Extract the [X, Y] coordinate from the center of the cell holding the provided text.  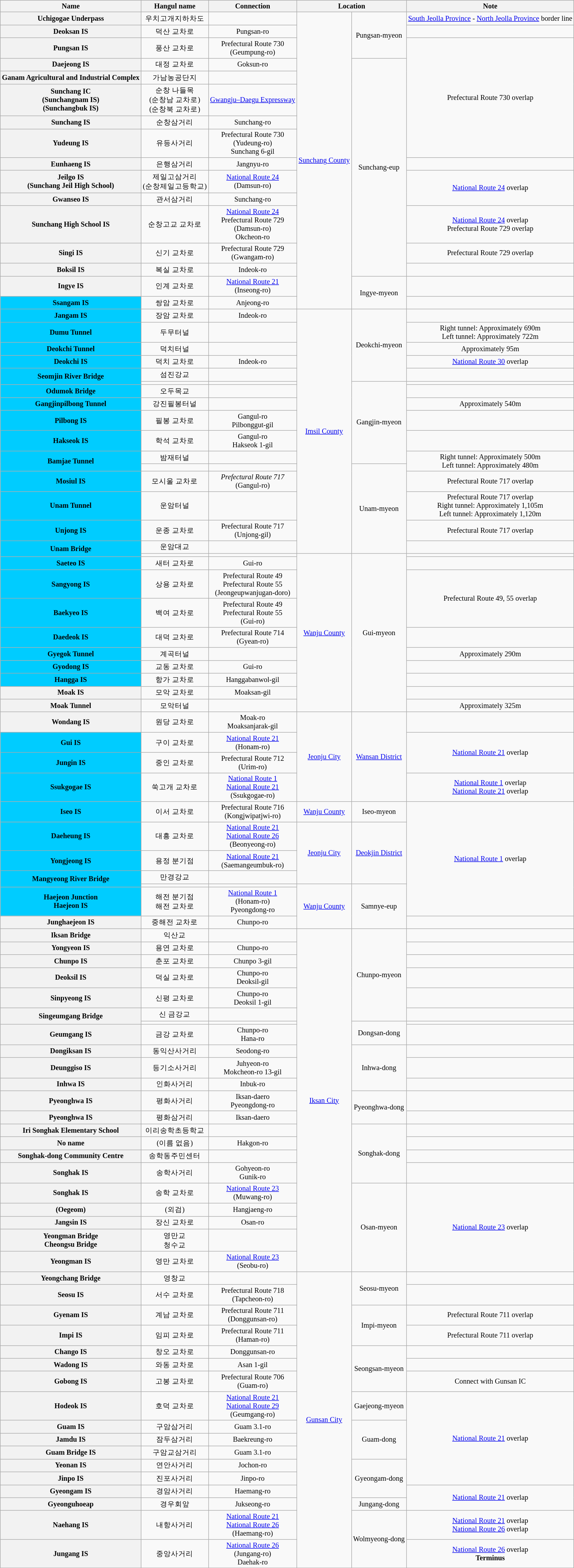
National Route 24Prefectural Route 729(Damsun-ro)Okcheon-ro [253, 224]
Iksan City [324, 1100]
Yongyeon IS [71, 948]
대정 교차로 [174, 65]
Haejeon JunctionHaejeon IS [71, 902]
오두목교 [174, 391]
Chunpo-myeon [379, 975]
대덕 교차로 [174, 637]
Prefectural Route 717 overlapRight tunnel: Approximately 1,105mLeft tunnel: Approximately 1,120m [490, 506]
Boksil IS [71, 270]
Wansan District [379, 757]
Seosu-myeon [379, 1288]
National Route 23(Muwang-ro) [253, 1193]
(이름 없음) [174, 1143]
송학 교차로 [174, 1193]
신평 교차로 [174, 998]
관서삼거리 [174, 199]
동익산사거리 [174, 1051]
구이 교차로 [174, 742]
Imsil County [324, 431]
Jangam IS [71, 315]
Deokchi Tunnel [71, 349]
해전 분기점해전 교차로 [174, 902]
운암터널 [174, 506]
강진필봉터널 [174, 404]
항가 교차로 [174, 680]
Unam-myeon [379, 509]
가남농공단지 [174, 77]
호덕 교차로 [174, 1406]
Jungang-dong [379, 1504]
두무터널 [174, 332]
Pyeonghwa-dong [379, 1107]
Prefectural Route 730(Yudeung-ro)Sunchang 6-gil [253, 143]
Anjeong-ro [253, 303]
Name [71, 6]
Guam Bridge IS [71, 1453]
Gangjin-myeon [379, 422]
Baekreung-ro [253, 1439]
Moak-roMoaksanjarak-gil [253, 722]
섬진강교 [174, 374]
Iri Songhak Elementary School [71, 1130]
Prefectural Route 714(Gyean-ro) [253, 637]
National Route 1(Honam-ro)Pyeongdong-ro [253, 902]
잠두삼거리 [174, 1439]
연안사거리 [174, 1465]
영만교청수교 [174, 1240]
Deoksan IS [71, 32]
송학사거리 [174, 1173]
Gyodong IS [71, 666]
Dumu Tunnel [71, 332]
(Oegeom) [71, 1210]
장암 교차로 [174, 315]
Haemang-ro [253, 1491]
National Route 30 overlap [490, 362]
중해전 교차로 [174, 922]
Connection [253, 6]
모악 교차로 [174, 693]
Deokchi IS [71, 362]
경우회앞 [174, 1504]
Seodong-ro [253, 1051]
Saeteo IS [71, 563]
Gobong IS [71, 1381]
National Route 21National Route 26(Haemang-ro) [253, 1525]
Deokchi-myeon [379, 345]
중앙사거리 [174, 1554]
Junghaejeon IS [71, 922]
Impi-myeon [379, 1325]
Sunchang IS [71, 122]
새터 교차로 [174, 563]
백여 교차로 [174, 613]
Unam Bridge [71, 549]
Prefectural Route 712(Urim-ro) [253, 763]
Uchigogae Underpass [71, 18]
National Route 1 overlap [490, 859]
Guam-dong [379, 1440]
덕산 교차로 [174, 32]
Daedeok IS [71, 637]
Yudeung IS [71, 143]
Location [352, 6]
Iseo-myeon [379, 812]
이서 교차로 [174, 812]
National Route 23(Seobu-ro) [253, 1262]
Gyeongam IS [71, 1491]
Moak Tunnel [71, 705]
National Route 24 overlap [490, 188]
Ssukgogae IS [71, 787]
National Route 24 overlapPrefectural Route 729 overlap [490, 224]
모악터널 [174, 705]
Iksan Bridge [71, 935]
익산교 [174, 935]
Hodeok IS [71, 1406]
Singeumgang Bridge [71, 1016]
Seomjin River Bridge [71, 376]
National Route 1National Route 21(Ssukgogae-ro) [253, 787]
Prefectural Route 706(Guam-ro) [253, 1381]
Moak IS [71, 693]
National Route 23 overlap [490, 1227]
Sunchang IC(Sunchangnam IS)(Sunchangbuk IS) [71, 100]
Wondang IS [71, 722]
임피 교차로 [174, 1335]
Gyeonguhoeap [71, 1504]
창오 교차로 [174, 1352]
쑥고개 교차로 [174, 787]
Guam IS [71, 1427]
Gui-myeon [379, 633]
필봉 교차로 [174, 421]
운암대교 [174, 547]
Hakgon-ro [253, 1143]
Hakseok IS [71, 441]
Chunpo 3-gil [253, 961]
Prefectural Route 49, 55 overlap [490, 598]
National Route 21 overlapNational Route 26 overlap [490, 1525]
Baekyeo IS [71, 613]
Jungin IS [71, 763]
Gwanseo IS [71, 199]
만경강교 [174, 877]
Gui IS [71, 742]
Sunchang-eup [379, 167]
Right tunnel: Approximately 500mLeft tunnel: Approximately 480m [490, 461]
Wadong IS [71, 1365]
Iksan-daero [253, 1118]
Chunpo IS [71, 961]
영창교 [174, 1278]
Gangul-roPilbonggut-gil [253, 421]
Mosiul IS [71, 481]
Ingye-myeon [379, 292]
National Route 21National Route 26(Beonyeong-ro) [253, 836]
춘포 교차로 [174, 961]
쌍암 교차로 [174, 303]
Sunchang High School IS [71, 224]
Hangul name [174, 6]
학석 교차로 [174, 441]
Deunggiso IS [71, 1068]
Songhak-dong Community Centre [71, 1156]
Seongsan-myeon [379, 1368]
Hangjaeng-ro [253, 1210]
Bamjae Tunnel [71, 461]
Chunpo-roHana-ro [253, 1035]
Samnye-eup [379, 906]
Sangyong IS [71, 584]
National Route 21(Honam-ro) [253, 742]
Ganam Agricultural and Industrial Complex [71, 77]
Prefectural Route 49Prefectural Route 55(Gui-ro) [253, 613]
Eunhaeng IS [71, 164]
계남 교차로 [174, 1315]
순창 나들목(순창남 교차로)(순창북 교차로) [174, 100]
(외검) [174, 1210]
Approximately 290m [490, 654]
Odumok Bridge [71, 391]
Osan-myeon [379, 1227]
South Jeolla Province - North Jeolla Province border line [490, 18]
Jinpo-ro [253, 1478]
Prefectural Route 730 overlap [490, 97]
Songhak-dong [379, 1153]
원당 교차로 [174, 722]
영만 교차로 [174, 1262]
용연 교차로 [174, 948]
Jinpo IS [71, 1478]
Gaejeong-myeon [379, 1406]
등기소사거리 [174, 1068]
Gohyeon-roGunik-ro [253, 1173]
교동 교차로 [174, 666]
Jamdu IS [71, 1439]
Jangsin IS [71, 1222]
Ingye IS [71, 286]
Pungsan-ro [253, 32]
Iksan-daeroPyeongdong-ro [253, 1101]
Prefectural Route 711(Donggunsan-ro) [253, 1315]
Jochon-ro [253, 1465]
Jukseong-ro [253, 1504]
Gyeongam-dong [379, 1478]
Pungsan IS [71, 48]
계곡터널 [174, 654]
Gangul-roHakseok 1-gil [253, 441]
경암사거리 [174, 1491]
Approximately 325m [490, 705]
Prefectural Route 49Prefectural Route 55(Jeongeupwanjugan-doro) [253, 584]
Osan-ro [253, 1222]
Deokjin District [379, 853]
Iseo IS [71, 812]
중인 교차로 [174, 763]
Gyegok Tunnel [71, 654]
순창삼거리 [174, 122]
Prefectural Route 729 overlap [490, 253]
Dongiksan IS [71, 1051]
장신 교차로 [174, 1222]
Inhwa IS [71, 1085]
Pungsan-myeon [379, 35]
Deoksil IS [71, 978]
Geumgang IS [71, 1035]
우치고개지하차도 [174, 18]
순창고교 교차로 [174, 224]
대흥 교차로 [174, 836]
National Route 1 overlapNational Route 21 overlap [490, 787]
신기 교차로 [174, 253]
진포사거리 [174, 1478]
Daejeong IS [71, 65]
Prefectural Route 729(Gwangam-ro) [253, 253]
Impi IS [71, 1335]
인계 교차로 [174, 286]
유등사거리 [174, 143]
Seosu IS [71, 1295]
Prefectural Route 730(Geumpung-ro) [253, 48]
National Route 26 overlapTerminus [490, 1554]
제일고삼거리(순창제일고등학교) [174, 182]
Prefectural Route 718(Tapcheon-ro) [253, 1295]
Singi IS [71, 253]
Yeongman IS [71, 1262]
Donggunsan-ro [253, 1352]
구암삼거리 [174, 1427]
모시울 교차로 [174, 481]
Prefectural Route 716(Kongjwipatjwi-ro) [253, 812]
금강 교차로 [174, 1035]
내항사거리 [174, 1525]
Jeilgo IS(Sunchang Jeil High School) [71, 182]
Moaksan-gil [253, 693]
National Route 21National Route 29(Geumgang-ro) [253, 1406]
Sunchang County [324, 160]
Yeongchang Bridge [71, 1278]
Goksun-ro [253, 65]
National Route 21(Inseong-ro) [253, 286]
평화삼거리 [174, 1118]
Right tunnel: Approximately 690mLeft tunnel: Approximately 722m [490, 332]
Wolmyeong-dong [379, 1539]
Yeongman BridgeCheongsu Bridge [71, 1240]
밤재터널 [174, 457]
Prefectural Route 717(Unjong-gil) [253, 530]
Unjong IS [71, 530]
구암교삼거리 [174, 1453]
Naehang IS [71, 1525]
Pilbong IS [71, 421]
인화사거리 [174, 1085]
Unam Tunnel [71, 506]
운종 교차로 [174, 530]
Note [490, 6]
Chango IS [71, 1352]
Hanggabanwol-gil [253, 680]
송학동주민센터 [174, 1156]
용정 분기점 [174, 861]
Prefectural Route 717(Gangul-ro) [253, 481]
Yongjeong IS [71, 861]
신 금강교 [174, 1014]
Connect with Gunsan IC [490, 1381]
Gwangju–Daegu Expressway [253, 100]
Inbuk-ro [253, 1085]
Chunpo-roDeoksil-gil [253, 978]
Juhyeon-roMokcheon-ro 13-gil [253, 1068]
National Route 26(Jungang-ro)Daehak-ro [253, 1554]
Gangjinpilbong Tunnel [71, 404]
National Route 21(Saemangeumbuk-ro) [253, 861]
No name [71, 1143]
Asan 1-gil [253, 1365]
와동 교차로 [174, 1365]
덕치터널 [174, 349]
서수 교차로 [174, 1295]
Jungang IS [71, 1554]
Gunsan City [324, 1420]
풍산 교차로 [174, 48]
은행삼거리 [174, 164]
Prefectural Route 711(Haman-ro) [253, 1335]
Jangnyu-ro [253, 164]
Hangga IS [71, 680]
Sinpyeong IS [71, 998]
Inhwa-dong [379, 1068]
Chunpo-roDeoksil 1-gil [253, 998]
Yeonan IS [71, 1465]
Approximately 540m [490, 404]
Approximately 95m [490, 349]
Ssangam IS [71, 303]
복실 교차로 [174, 270]
이리송학초등학교 [174, 1130]
Gyenam IS [71, 1315]
평화사거리 [174, 1101]
Dongsan-dong [379, 1032]
National Route 24(Damsun-ro) [253, 182]
덕실 교차로 [174, 978]
Mangyeong River Bridge [71, 879]
고봉 교차로 [174, 1381]
덕치 교차로 [174, 362]
상용 교차로 [174, 584]
Daeheung IS [71, 836]
